Locate the cell with the specified text and output its (X, Y) center coordinate. 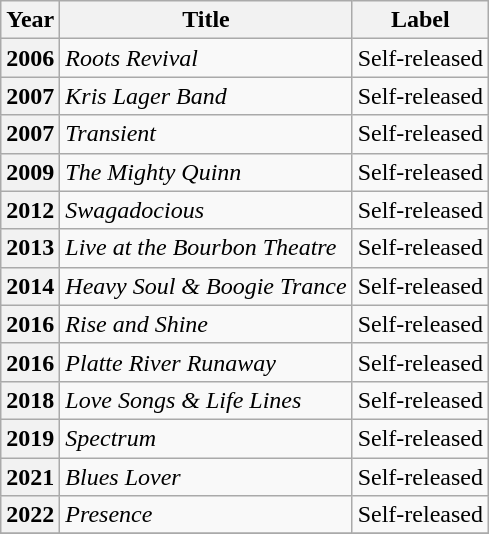
Platte River Runaway (206, 362)
Rise and Shine (206, 324)
Label (420, 20)
2012 (30, 210)
2009 (30, 172)
Transient (206, 134)
2006 (30, 58)
Kris Lager Band (206, 96)
2021 (30, 477)
Swagadocious (206, 210)
Spectrum (206, 438)
The Mighty Quinn (206, 172)
Roots Revival (206, 58)
Heavy Soul & Boogie Trance (206, 286)
Blues Lover (206, 477)
2018 (30, 400)
2014 (30, 286)
2022 (30, 515)
Live at the Bourbon Theatre (206, 248)
Presence (206, 515)
2019 (30, 438)
Title (206, 20)
Love Songs & Life Lines (206, 400)
2013 (30, 248)
Year (30, 20)
